Determine the [X, Y] coordinate at the center of the cell enclosing the given text.  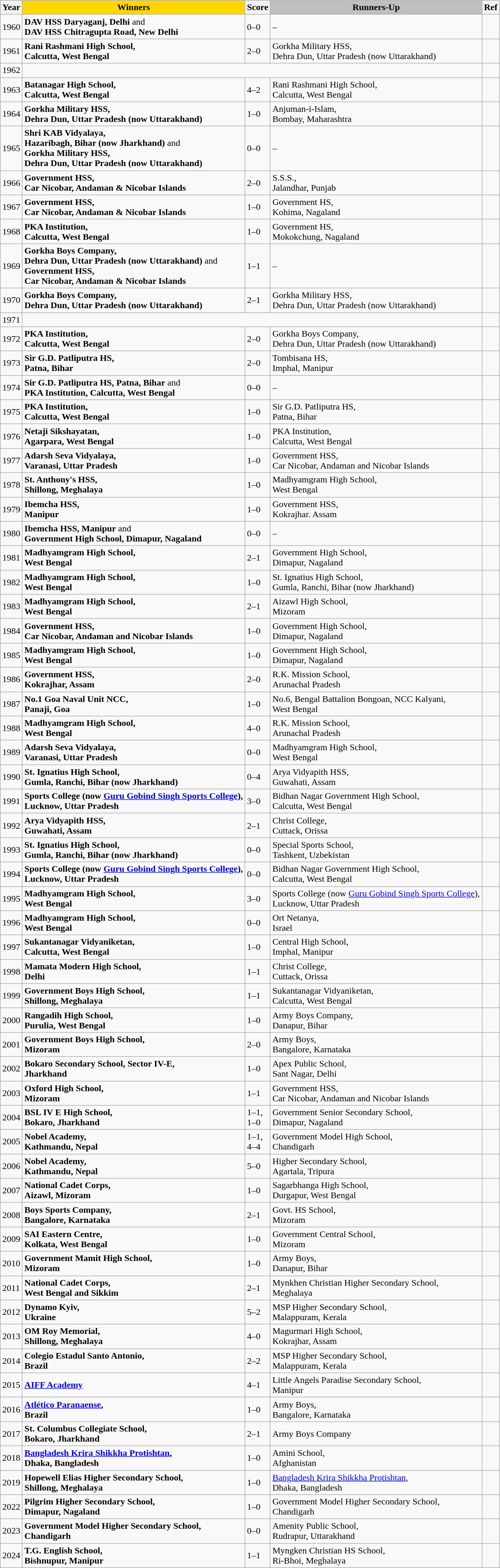
DAV HSS Daryaganj, Delhi and DAV HSS Chitragupta Road, New Delhi [134, 27]
Sagarbhanga High School, Durgapur, West Bengal [376, 1191]
1965 [11, 148]
1961 [11, 51]
2014 [11, 1360]
Government HS, Kohima, Nagaland [376, 207]
Special Sports School, Tashkent, Uzbekistan [376, 850]
Dynamo Kyiv, Ukraine [134, 1312]
SAI Eastern Centre, Kolkata, West Bengal [134, 1239]
2004 [11, 1117]
Apex Public School, Sant Nagar, Delhi [376, 1069]
Netaji Sikshayatan, Agarpara, West Bengal [134, 436]
5–0 [258, 1166]
Government HSS, Kokrajhar. Assam [376, 509]
St. Columbus Collegiate School, Bokaro, Jharkhand [134, 1434]
0–4 [258, 777]
2016 [11, 1409]
2019 [11, 1482]
Amenity Public School, Rudrapur, Uttarakhand [376, 1531]
1968 [11, 231]
1977 [11, 461]
1970 [11, 300]
Bokaro Secondary School, Sector IV-E, Jharkhand [134, 1069]
1979 [11, 509]
Year [11, 7]
AIFF Academy [134, 1385]
1980 [11, 533]
BSL IV E High School, Bokaro, Jharkhand [134, 1117]
1990 [11, 777]
Shri KAB Vidyalaya, Hazaribagh, Bihar (now Jharkhand) and Gorkha Military HSS, Dehra Dun, Uttar Pradesh (now Uttarakhand) [134, 148]
S.S.S., Jalandhar, Punjab [376, 182]
1978 [11, 485]
1981 [11, 558]
1998 [11, 972]
2001 [11, 1044]
2012 [11, 1312]
Government Mamit High School, Mizoram [134, 1263]
1987 [11, 704]
1962 [11, 70]
1983 [11, 607]
2009 [11, 1239]
Pilgrim Higher Secondary School, Dimapur, Nagaland [134, 1507]
Mynkhen Christian Higher Secondary School, Meghalaya [376, 1288]
2000 [11, 1020]
1989 [11, 752]
St. Anthony's HSS, Shillong, Meghalaya [134, 485]
2024 [11, 1556]
Runners-Up [376, 7]
OM Roy Memorial, Shillong, Meghalaya [134, 1337]
Government Boys High School, Shillong, Meghalaya [134, 995]
4–1 [258, 1385]
Rangadih High School, Purulia, West Bengal [134, 1020]
1994 [11, 874]
Higher Secondary School, Agartala, Tripura [376, 1166]
Little Angels Paradise Secondary School, Manipur [376, 1385]
2011 [11, 1288]
Sir G.D. Patliputra HS, Patna, Bihar and PKA Institution, Calcutta, West Bengal [134, 387]
Aizawl High School, Mizoram [376, 607]
Government HS, Mokokchung, Nagaland [376, 231]
Tombisana HS, Imphal, Manipur [376, 363]
1984 [11, 630]
1985 [11, 655]
2022 [11, 1507]
2018 [11, 1458]
1964 [11, 114]
No.6, Bengal Battalion Bongoan, NCC Kalyani, West Bengal [376, 704]
1999 [11, 995]
Hopewell Elias Higher Secondary School, Shillong, Meghalaya [134, 1482]
2008 [11, 1215]
2017 [11, 1434]
Government Central School, Mizoram [376, 1239]
National Cadet Corps, West Bengal and Sikkim [134, 1288]
1993 [11, 850]
1973 [11, 363]
Myngken Christian HS School, Ri-Bhoi, Meghalaya [376, 1556]
5–2 [258, 1312]
1971 [11, 320]
1976 [11, 436]
Anjuman-i-Islam, Bombay, Maharashtra [376, 114]
1986 [11, 679]
1996 [11, 923]
2002 [11, 1069]
2010 [11, 1263]
Ort Netanya, Israel [376, 923]
1995 [11, 898]
Army Boys Company, Danapur, Bihar [376, 1020]
1982 [11, 582]
1963 [11, 90]
Central High School, Imphal, Manipur [376, 947]
2007 [11, 1191]
2006 [11, 1166]
National Cadet Corps, Aizawl, Mizoram [134, 1191]
2015 [11, 1385]
1–1,4–4 [258, 1142]
1969 [11, 266]
Oxford High School, Mizoram [134, 1093]
Magurmari High School, Kokrajhar, Assam [376, 1337]
Winners [134, 7]
Govt. HS School, Mizoram [376, 1215]
2013 [11, 1337]
1975 [11, 412]
1960 [11, 27]
Score [258, 7]
Batanagar High School, Calcutta, West Bengal [134, 90]
1972 [11, 339]
Atlético Paranaense, Brazil [134, 1409]
Government Senior Secondary School, Dimapur, Nagaland [376, 1117]
2023 [11, 1531]
Government Boys High School, Mizoram [134, 1044]
No.1 Goa Naval Unit NCC, Panaji, Goa [134, 704]
Government HSS, Kokrajhar, Assam [134, 679]
Ibemcha HSS, Manipur and Government High School, Dimapur, Nagaland [134, 533]
Ref [491, 7]
Boys Sports Company, Bangalore, Karnataka [134, 1215]
1967 [11, 207]
Army Boys, Danapur, Bihar [376, 1263]
4–2 [258, 90]
Government Model High School, Chandigarh [376, 1142]
Army Boys Company [376, 1434]
Ibemcha HSS, Manipur [134, 509]
2–2 [258, 1360]
2005 [11, 1142]
Mamata Modern High School, Delhi [134, 972]
1988 [11, 728]
1991 [11, 801]
Gorkha Boys Company, Dehra Dun, Uttar Pradesh (now Uttarakhand) and Government HSS, Car Nicobar, Andaman & Nicobar Islands [134, 266]
Colegio Estadul Santo Antonio, Brazil [134, 1360]
Amini School, Afghanistan [376, 1458]
1997 [11, 947]
2003 [11, 1093]
1974 [11, 387]
1–1,1–0 [258, 1117]
1966 [11, 182]
T.G. English School, Bishnupur, Manipur [134, 1556]
1992 [11, 826]
